Capture the cell that displays the provided text and extract its [x, y] central coordinate. 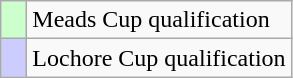
Lochore Cup qualification [159, 58]
Meads Cup qualification [159, 20]
